Return (x, y) of the center of cell containing provided text 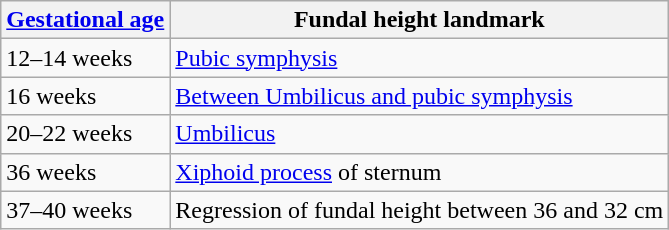
Between Umbilicus and pubic symphysis (420, 96)
Gestational age (86, 20)
Pubic symphysis (420, 58)
Regression of fundal height between 36 and 32 cm (420, 210)
37–40 weeks (86, 210)
Fundal height landmark (420, 20)
36 weeks (86, 172)
16 weeks (86, 96)
12–14 weeks (86, 58)
20–22 weeks (86, 134)
Umbilicus (420, 134)
Xiphoid process of sternum (420, 172)
